Find where the given text appears and provide that cell's center as (X, Y) coordinate. 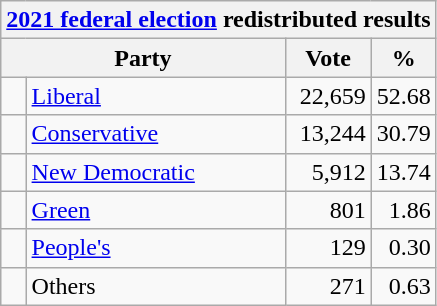
Liberal (156, 96)
30.79 (404, 134)
Green (156, 210)
1.86 (404, 210)
271 (328, 286)
2021 federal election redistributed results (218, 20)
5,912 (328, 172)
% (404, 58)
801 (328, 210)
129 (328, 248)
Conservative (156, 134)
13,244 (328, 134)
22,659 (328, 96)
0.63 (404, 286)
Others (156, 286)
Party (143, 58)
Vote (328, 58)
52.68 (404, 96)
0.30 (404, 248)
New Democratic (156, 172)
13.74 (404, 172)
People's (156, 248)
